Capture the cell that displays the provided text and extract its (x, y) central coordinate. 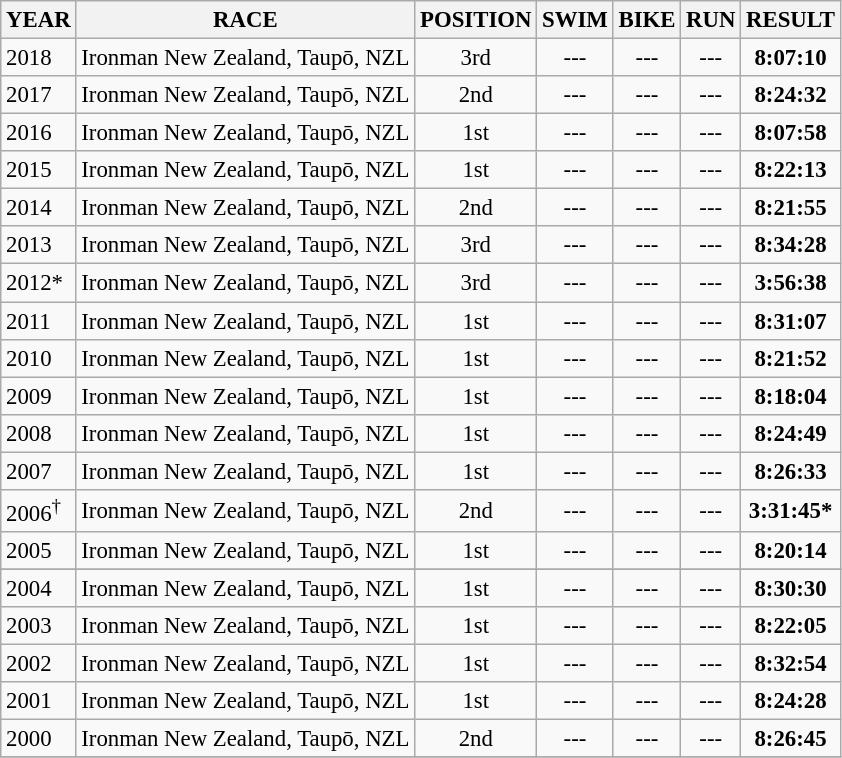
2014 (38, 208)
2010 (38, 358)
8:20:14 (791, 551)
8:22:05 (791, 626)
8:21:52 (791, 358)
2006† (38, 511)
2017 (38, 95)
RACE (246, 20)
2002 (38, 664)
8:07:58 (791, 133)
8:32:54 (791, 664)
2001 (38, 701)
2015 (38, 170)
2018 (38, 58)
RUN (711, 20)
8:18:04 (791, 396)
2007 (38, 471)
8:24:32 (791, 95)
8:34:28 (791, 245)
2005 (38, 551)
2008 (38, 433)
2012* (38, 283)
3:31:45* (791, 511)
RESULT (791, 20)
8:24:49 (791, 433)
8:30:30 (791, 588)
YEAR (38, 20)
8:07:10 (791, 58)
8:24:28 (791, 701)
BIKE (647, 20)
SWIM (575, 20)
2003 (38, 626)
2011 (38, 321)
8:21:55 (791, 208)
2016 (38, 133)
2004 (38, 588)
8:22:13 (791, 170)
2000 (38, 739)
2009 (38, 396)
8:31:07 (791, 321)
3:56:38 (791, 283)
POSITION (476, 20)
8:26:33 (791, 471)
2013 (38, 245)
8:26:45 (791, 739)
